Return (x, y) of the center of cell containing provided text 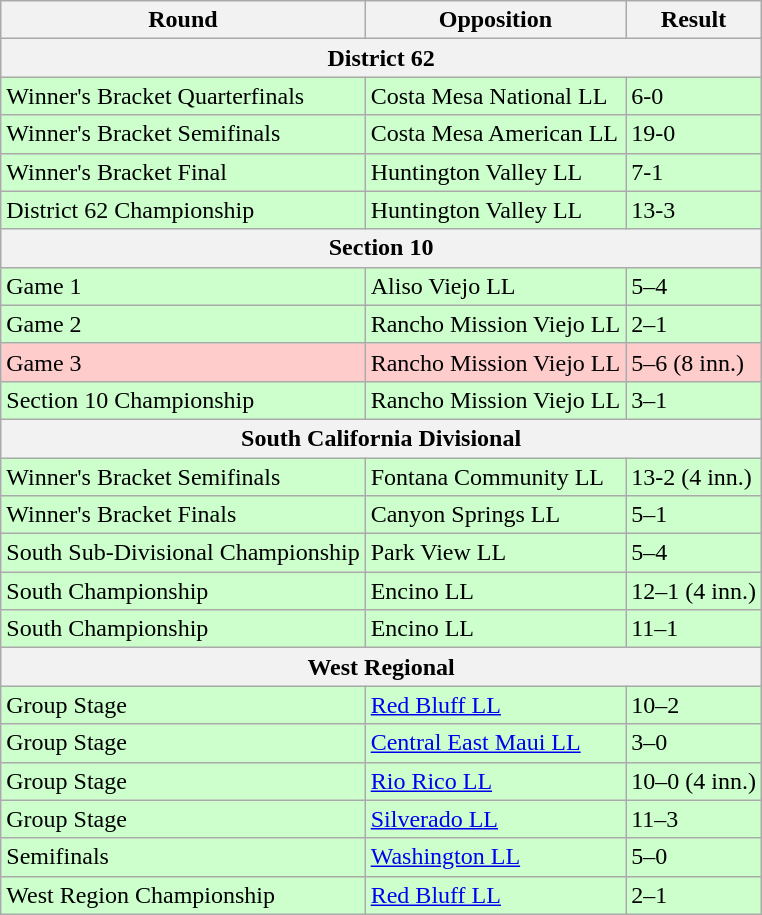
Aliso Viejo LL (496, 286)
Costa Mesa American LL (496, 134)
3–0 (694, 743)
Semifinals (183, 857)
Game 1 (183, 286)
5–6 (8 inn.) (694, 362)
13-3 (694, 210)
7-1 (694, 172)
Round (183, 20)
Section 10 Championship (183, 400)
11–3 (694, 819)
Central East Maui LL (496, 743)
6-0 (694, 96)
Game 3 (183, 362)
Section 10 (382, 248)
Park View LL (496, 553)
Fontana Community LL (496, 477)
Silverado LL (496, 819)
West Regional (382, 667)
Game 2 (183, 324)
Winner's Bracket Final (183, 172)
Winner's Bracket Quarterfinals (183, 96)
10–2 (694, 705)
South California Divisional (382, 438)
5–1 (694, 515)
12–1 (4 inn.) (694, 591)
Washington LL (496, 857)
Opposition (496, 20)
19-0 (694, 134)
West Region Championship (183, 895)
13-2 (4 inn.) (694, 477)
Rio Rico LL (496, 781)
5–0 (694, 857)
District 62 Championship (183, 210)
11–1 (694, 629)
3–1 (694, 400)
Winner's Bracket Finals (183, 515)
10–0 (4 inn.) (694, 781)
Canyon Springs LL (496, 515)
District 62 (382, 58)
Costa Mesa National LL (496, 96)
South Sub-Divisional Championship (183, 553)
Result (694, 20)
